Provide the [X, Y] coordinate of the cell's center where the given text is located.  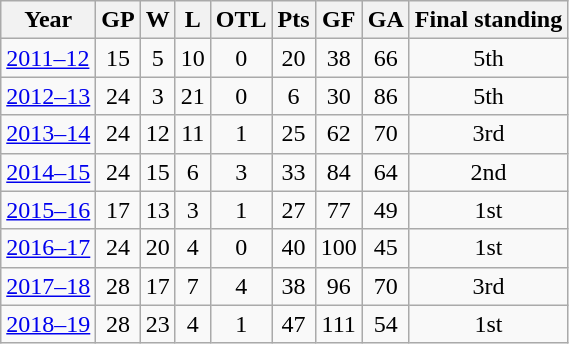
23 [158, 324]
49 [386, 210]
Pts [294, 20]
12 [158, 134]
2016–17 [48, 248]
OTL [241, 20]
2013–14 [48, 134]
27 [294, 210]
33 [294, 172]
111 [338, 324]
GP [118, 20]
77 [338, 210]
30 [338, 96]
45 [386, 248]
84 [338, 172]
2018–19 [48, 324]
25 [294, 134]
GF [338, 20]
GA [386, 20]
10 [192, 58]
62 [338, 134]
2011–12 [48, 58]
2012–13 [48, 96]
100 [338, 248]
47 [294, 324]
66 [386, 58]
L [192, 20]
64 [386, 172]
13 [158, 210]
2nd [488, 172]
96 [338, 286]
2015–16 [48, 210]
86 [386, 96]
Final standing [488, 20]
Year [48, 20]
11 [192, 134]
40 [294, 248]
5 [158, 58]
2017–18 [48, 286]
W [158, 20]
2014–15 [48, 172]
7 [192, 286]
54 [386, 324]
21 [192, 96]
